Search for the cell housing the specified text and yield its (X, Y) center coordinate. 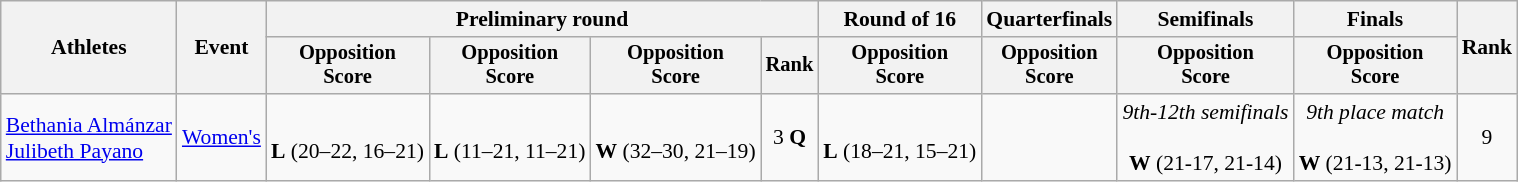
Women's (222, 138)
L (18–21, 15–21) (900, 138)
Quarterfinals (1049, 19)
Semifinals (1205, 19)
L (11–21, 11–21) (510, 138)
Event (222, 48)
3 Q (790, 138)
Finals (1376, 19)
Athletes (89, 48)
9th-12th semifinalsW (21-17, 21-14) (1205, 138)
9 (1488, 138)
W (32–30, 21–19) (675, 138)
Preliminary round (542, 19)
Bethania AlmánzarJulibeth Payano (89, 138)
9th place matchW (21-13, 21-13) (1376, 138)
Round of 16 (900, 19)
L (20–22, 16–21) (348, 138)
